From the cell containing the given text, extract its center point as (X, Y) coordinate. 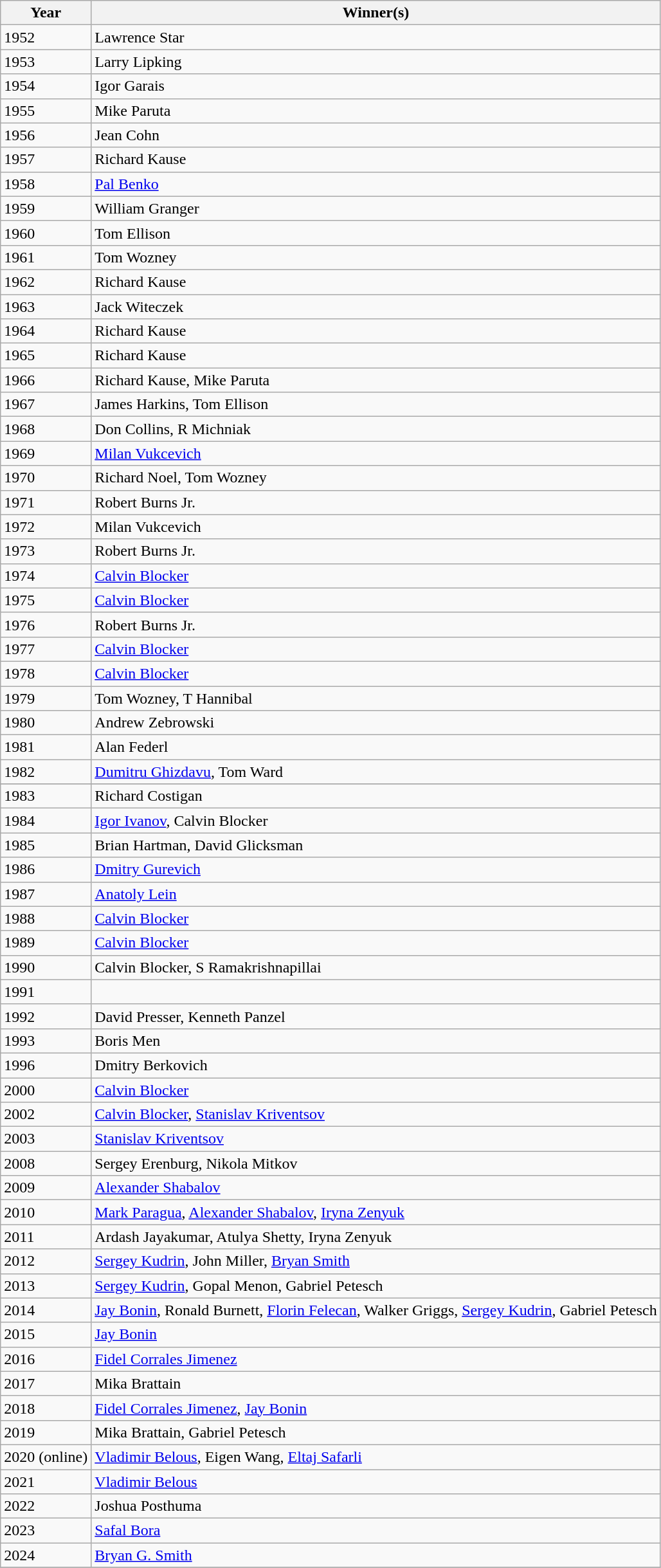
1958 (46, 184)
2023 (46, 1531)
1984 (46, 821)
1989 (46, 943)
Mark Paragua, Alexander Shabalov, Iryna Zenyuk (376, 1212)
Sergey Kudrin, John Miller, Bryan Smith (376, 1261)
Richard Costigan (376, 796)
2016 (46, 1359)
1970 (46, 478)
2014 (46, 1310)
1960 (46, 233)
Igor Ivanov, Calvin Blocker (376, 821)
1975 (46, 600)
Dumitru Ghizdavu, Tom Ward (376, 772)
2021 (46, 1481)
2022 (46, 1506)
Joshua Posthuma (376, 1506)
1985 (46, 845)
1957 (46, 160)
2013 (46, 1286)
2003 (46, 1139)
Larry Lipking (376, 62)
1992 (46, 1016)
Winner(s) (376, 13)
Calvin Blocker, Stanislav Kriventsov (376, 1115)
2024 (46, 1555)
Vladimir Belous (376, 1481)
1982 (46, 772)
Boris Men (376, 1041)
Jean Cohn (376, 135)
1983 (46, 796)
2018 (46, 1408)
Tom Wozney, T Hannibal (376, 698)
Brian Hartman, David Glicksman (376, 845)
Igor Garais (376, 86)
1962 (46, 282)
1961 (46, 257)
Bryan G. Smith (376, 1555)
Fidel Corrales Jimenez, Jay Bonin (376, 1408)
2020 (online) (46, 1457)
Jay Bonin (376, 1335)
1977 (46, 649)
2017 (46, 1383)
1974 (46, 576)
1979 (46, 698)
1969 (46, 453)
Tom Wozney (376, 257)
Stanislav Kriventsov (376, 1139)
Tom Ellison (376, 233)
1959 (46, 208)
1976 (46, 624)
1988 (46, 918)
1964 (46, 331)
1956 (46, 135)
1987 (46, 894)
2009 (46, 1188)
1973 (46, 551)
Richard Kause, Mike Paruta (376, 380)
1967 (46, 405)
1996 (46, 1065)
1971 (46, 502)
James Harkins, Tom Ellison (376, 405)
1952 (46, 37)
1993 (46, 1041)
William Granger (376, 208)
Safal Bora (376, 1531)
Mika Brattain (376, 1383)
Vladimir Belous, Eigen Wang, Eltaj Safarli (376, 1457)
1966 (46, 380)
1954 (46, 86)
Jay Bonin, Ronald Burnett, Florin Felecan, Walker Griggs, Sergey Kudrin, Gabriel Petesch (376, 1310)
Sergey Kudrin, Gopal Menon, Gabriel Petesch (376, 1286)
1986 (46, 870)
1990 (46, 967)
Anatoly Lein (376, 894)
1965 (46, 356)
Ardash Jayakumar, Atulya Shetty, Iryna Zenyuk (376, 1237)
Pal Benko (376, 184)
2019 (46, 1432)
Sergey Erenburg, Nikola Mitkov (376, 1163)
Year (46, 13)
Jack Witeczek (376, 307)
2011 (46, 1237)
Dmitry Gurevich (376, 870)
Mike Paruta (376, 111)
Richard Noel, Tom Wozney (376, 478)
Don Collins, R Michniak (376, 429)
1953 (46, 62)
2010 (46, 1212)
David Presser, Kenneth Panzel (376, 1016)
Andrew Zebrowski (376, 723)
2012 (46, 1261)
1991 (46, 992)
2008 (46, 1163)
Lawrence Star (376, 37)
Alexander Shabalov (376, 1188)
1972 (46, 527)
Mika Brattain, Gabriel Petesch (376, 1432)
1978 (46, 673)
Alan Federl (376, 747)
1981 (46, 747)
Dmitry Berkovich (376, 1065)
2000 (46, 1090)
1963 (46, 307)
1955 (46, 111)
2002 (46, 1115)
Calvin Blocker, S Ramakrishnapillai (376, 967)
1968 (46, 429)
2015 (46, 1335)
Fidel Corrales Jimenez (376, 1359)
1980 (46, 723)
